Search for the cell housing the specified text and yield its (X, Y) center coordinate. 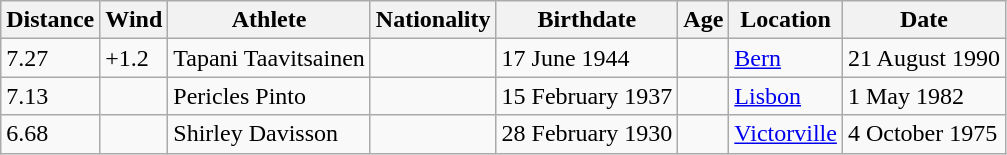
4 October 1975 (924, 134)
Wind (134, 20)
Tapani Taavitsainen (270, 58)
Age (704, 20)
Nationality (433, 20)
+1.2 (134, 58)
17 June 1944 (587, 58)
7.13 (50, 96)
Distance (50, 20)
7.27 (50, 58)
Victorville (786, 134)
Birthdate (587, 20)
6.68 (50, 134)
Lisbon (786, 96)
Athlete (270, 20)
28 February 1930 (587, 134)
21 August 1990 (924, 58)
Pericles Pinto (270, 96)
Location (786, 20)
Shirley Davisson (270, 134)
Date (924, 20)
Bern (786, 58)
1 May 1982 (924, 96)
15 February 1937 (587, 96)
